Extract the (x, y) coordinate from the center of the cell holding the provided text.  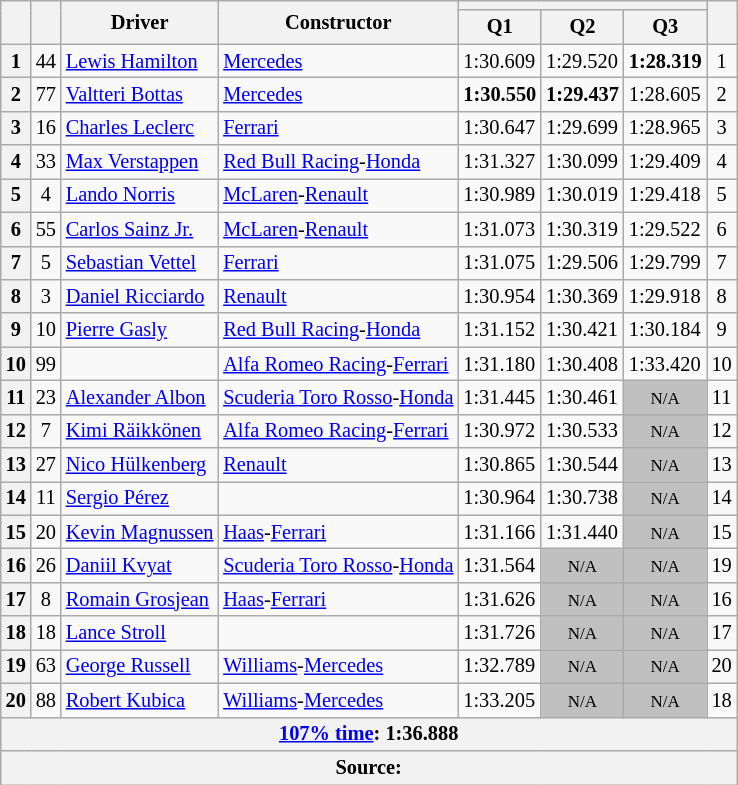
1:30.369 (582, 296)
Q2 (582, 27)
1:29.506 (582, 263)
1:31.075 (500, 263)
1:30.550 (500, 94)
1:31.440 (582, 532)
44 (46, 61)
1:33.205 (500, 700)
1:30.099 (582, 162)
Nico Hülkenberg (140, 465)
1:29.418 (666, 195)
Daniil Kvyat (140, 565)
Lando Norris (140, 195)
Driver (140, 22)
Valtteri Bottas (140, 94)
Q3 (666, 27)
Carlos Sainz Jr. (140, 229)
99 (46, 364)
1:30.865 (500, 465)
Alexander Albon (140, 397)
1:31.327 (500, 162)
1:30.954 (500, 296)
107% time: 1:36.888 (369, 734)
33 (46, 162)
Pierre Gasly (140, 330)
1:29.799 (666, 263)
1:31.073 (500, 229)
1:31.180 (500, 364)
1:30.738 (582, 498)
Sebastian Vettel (140, 263)
1:28.605 (666, 94)
Robert Kubica (140, 700)
88 (46, 700)
27 (46, 465)
1:31.626 (500, 599)
1:31.166 (500, 532)
1:29.520 (582, 61)
1:30.609 (500, 61)
55 (46, 229)
1:30.319 (582, 229)
Charles Leclerc (140, 128)
1:29.522 (666, 229)
1:30.989 (500, 195)
1:30.972 (500, 431)
1:29.918 (666, 296)
1:30.461 (582, 397)
1:30.184 (666, 330)
1:31.726 (500, 633)
1:30.421 (582, 330)
Kimi Räikkönen (140, 431)
1:31.445 (500, 397)
1:29.437 (582, 94)
Romain Grosjean (140, 599)
Constructor (338, 22)
1:30.533 (582, 431)
77 (46, 94)
Q1 (500, 27)
1:30.544 (582, 465)
26 (46, 565)
1:30.408 (582, 364)
1:30.964 (500, 498)
Source: (369, 767)
Kevin Magnussen (140, 532)
1:28.319 (666, 61)
1:30.647 (500, 128)
1:31.152 (500, 330)
Lewis Hamilton (140, 61)
23 (46, 397)
1:30.019 (582, 195)
1:29.699 (582, 128)
1:31.564 (500, 565)
Lance Stroll (140, 633)
1:32.789 (500, 666)
George Russell (140, 666)
Daniel Ricciardo (140, 296)
Sergio Pérez (140, 498)
1:28.965 (666, 128)
1:33.420 (666, 364)
1:29.409 (666, 162)
63 (46, 666)
Max Verstappen (140, 162)
